Extract the [x, y] coordinate from the center of the cell holding the provided text.  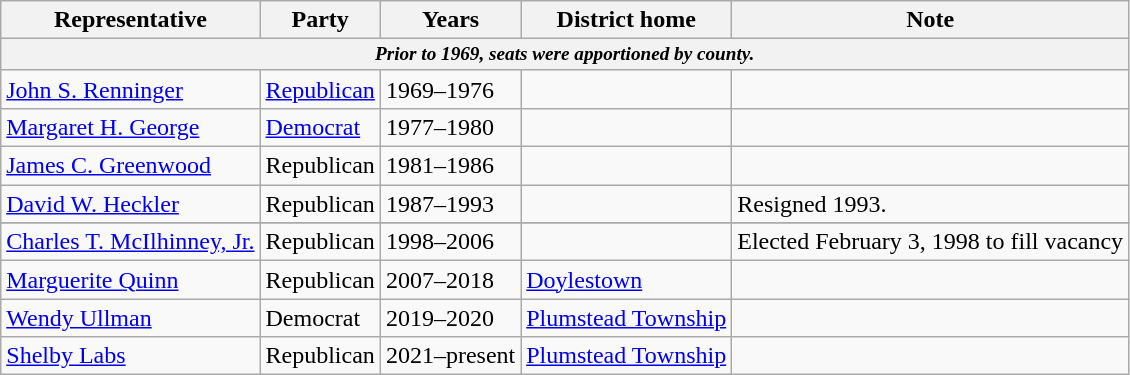
James C. Greenwood [130, 166]
2007–2018 [450, 280]
District home [626, 20]
Marguerite Quinn [130, 280]
Charles T. McIlhinney, Jr. [130, 242]
2019–2020 [450, 318]
2021–present [450, 356]
Party [320, 20]
1987–1993 [450, 204]
1998–2006 [450, 242]
Shelby Labs [130, 356]
1981–1986 [450, 166]
Note [930, 20]
1969–1976 [450, 89]
1977–1980 [450, 128]
Prior to 1969, seats were apportioned by county. [565, 55]
Margaret H. George [130, 128]
Resigned 1993. [930, 204]
Representative [130, 20]
Years [450, 20]
John S. Renninger [130, 89]
Wendy Ullman [130, 318]
Doylestown [626, 280]
David W. Heckler [130, 204]
Elected February 3, 1998 to fill vacancy [930, 242]
